Detect which cell encompasses the target text, then output its (X, Y) center coordinate. 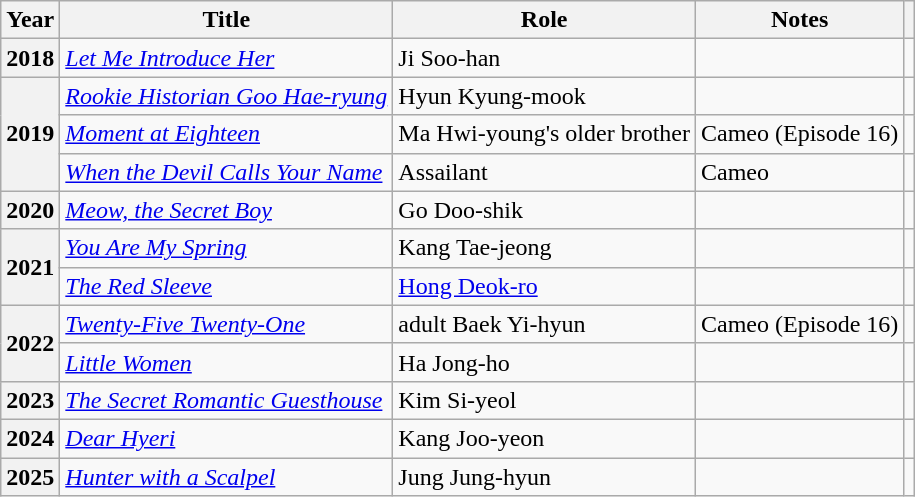
Twenty-Five Twenty-One (226, 324)
Kang Joo-yeon (544, 438)
You Are My Spring (226, 248)
2020 (30, 210)
When the Devil Calls Your Name (226, 172)
Dear Hyeri (226, 438)
2023 (30, 400)
2024 (30, 438)
Hong Deok-ro (544, 286)
Jung Jung-hyun (544, 477)
Kang Tae-jeong (544, 248)
Go Doo-shik (544, 210)
2022 (30, 343)
Hyun Kyung-mook (544, 96)
Let Me Introduce Her (226, 58)
Assailant (544, 172)
2019 (30, 134)
Ji Soo-han (544, 58)
adult Baek Yi-hyun (544, 324)
Moment at Eighteen (226, 134)
Little Women (226, 362)
Kim Si-yeol (544, 400)
The Secret Romantic Guesthouse (226, 400)
Role (544, 20)
2018 (30, 58)
Notes (800, 20)
2025 (30, 477)
Hunter with a Scalpel (226, 477)
Meow, the Secret Boy (226, 210)
Cameo (800, 172)
Ma Hwi-young's older brother (544, 134)
The Red Sleeve (226, 286)
Ha Jong-ho (544, 362)
2021 (30, 267)
Year (30, 20)
Rookie Historian Goo Hae-ryung (226, 96)
Title (226, 20)
